Return (X, Y) of the center of cell containing provided text 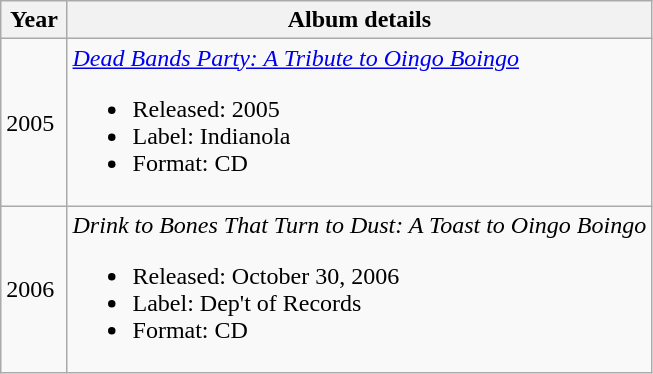
2005 (34, 122)
Dead Bands Party: A Tribute to Oingo BoingoReleased: 2005Label: IndianolaFormat: CD (360, 122)
Drink to Bones That Turn to Dust: A Toast to Oingo BoingoReleased: October 30, 2006Label: Dep't of RecordsFormat: CD (360, 290)
2006 (34, 290)
Album details (360, 20)
Year (34, 20)
